Return the [x, y] coordinate for the center point of the cell that contains the specified text.  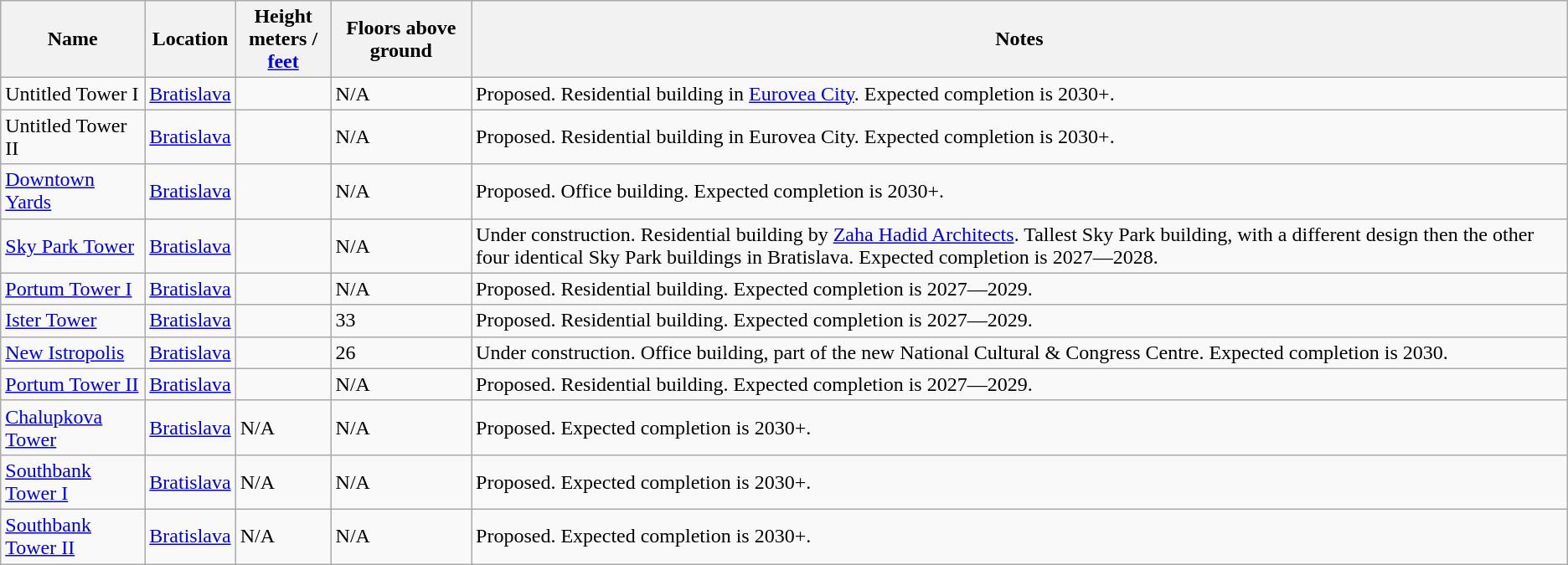
Sky Park Tower [73, 246]
New Istropolis [73, 352]
Downtown Yards [73, 191]
Portum Tower I [73, 289]
Portum Tower II [73, 384]
Southbank Tower I [73, 482]
Proposed. Office building. Expected completion is 2030+. [1020, 191]
Under construction. Office building, part of the new National Cultural & Congress Centre. Expected completion is 2030. [1020, 352]
Chalupkova Tower [73, 427]
Name [73, 39]
Notes [1020, 39]
Floors above ground [401, 39]
Untitled Tower II [73, 137]
Heightmeters / feet [283, 39]
Untitled Tower I [73, 94]
Ister Tower [73, 321]
26 [401, 352]
Location [190, 39]
Southbank Tower II [73, 536]
33 [401, 321]
